Detect which cell encompasses the target text, then output its (X, Y) center coordinate. 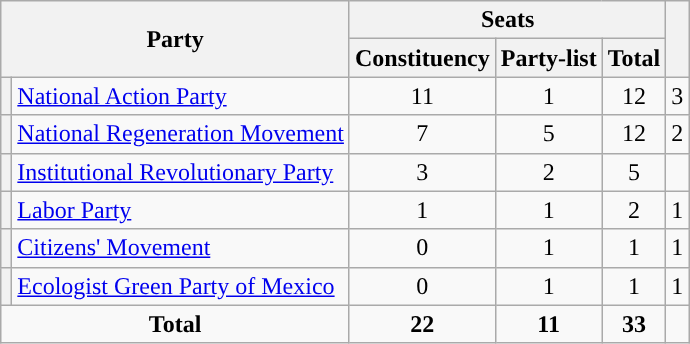
Citizens' Movement (181, 248)
22 (422, 324)
National Action Party (181, 96)
Seats (507, 20)
Labor Party (181, 210)
7 (422, 134)
Party-list (548, 58)
Ecologist Green Party of Mexico (181, 286)
National Regeneration Movement (181, 134)
Party (176, 39)
Institutional Revolutionary Party (181, 172)
Constituency (422, 58)
33 (634, 324)
